Pinpoint the cell where the given text exists, returning its (X, Y) midpoint coordinate. 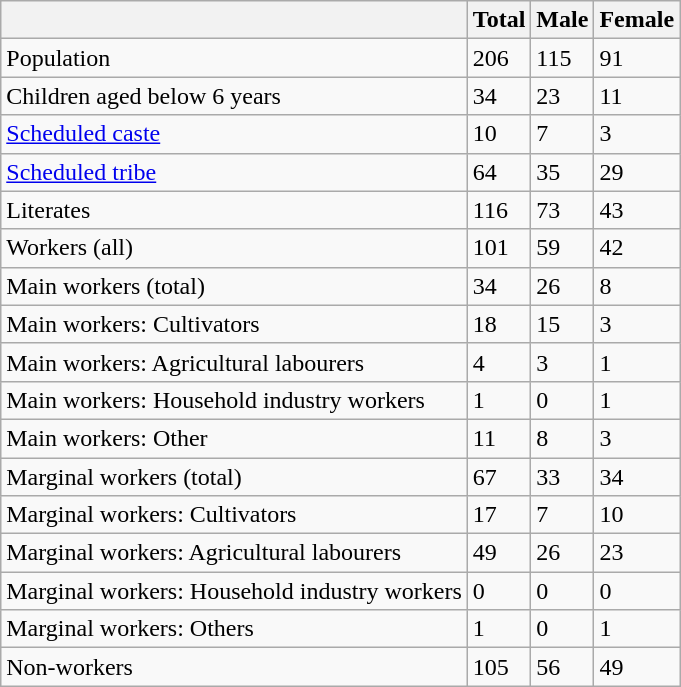
Main workers: Household industry workers (234, 400)
101 (499, 248)
206 (499, 58)
Main workers: Cultivators (234, 324)
17 (499, 515)
Non-workers (234, 667)
67 (499, 477)
Female (637, 20)
42 (637, 248)
73 (562, 210)
56 (562, 667)
116 (499, 210)
Main workers: Other (234, 438)
29 (637, 172)
Scheduled tribe (234, 172)
59 (562, 248)
Scheduled caste (234, 134)
Main workers: Agricultural labourers (234, 362)
18 (499, 324)
Male (562, 20)
105 (499, 667)
4 (499, 362)
Marginal workers: Cultivators (234, 515)
Workers (all) (234, 248)
Marginal workers: Agricultural labourers (234, 553)
Marginal workers: Household industry workers (234, 591)
43 (637, 210)
Total (499, 20)
Population (234, 58)
64 (499, 172)
Literates (234, 210)
35 (562, 172)
Main workers (total) (234, 286)
91 (637, 58)
115 (562, 58)
Marginal workers: Others (234, 629)
33 (562, 477)
Marginal workers (total) (234, 477)
15 (562, 324)
Children aged below 6 years (234, 96)
